Find where the given text appears and provide that cell's center as [x, y] coordinate. 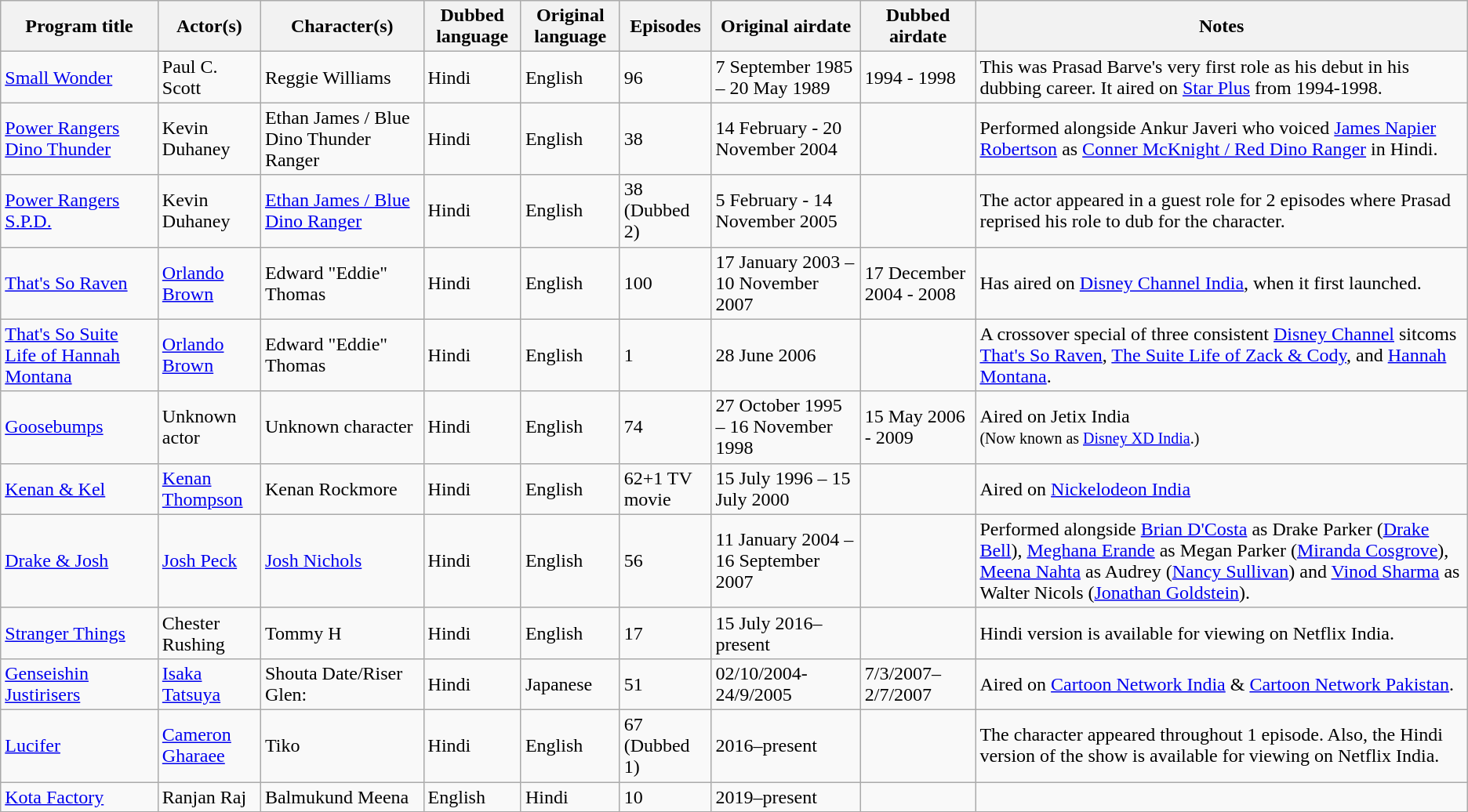
Chester Rushing [209, 633]
Japanese [570, 683]
51 [665, 683]
Balmukund Meena [342, 797]
2016–present [786, 745]
67(Dubbed 1) [665, 745]
14 February - 20 November 2004 [786, 139]
02/10/2004-24/9/2005 [786, 683]
Ethan James / Blue Dino Thunder Ranger [342, 139]
74 [665, 427]
96 [665, 77]
Character(s) [342, 27]
15 July 2016–present [786, 633]
Power Rangers S.P.D. [80, 211]
This was Prasad Barve's very first role as his debut in his dubbing career. It aired on Star Plus from 1994-1998. [1222, 77]
1 [665, 355]
Cameron Gharaee [209, 745]
Aired on Jetix India (Now known as Disney XD India.) [1222, 427]
28 June 2006 [786, 355]
A crossover special of three consistent Disney Channel sitcoms That's So Raven, The Suite Life of Zack & Cody, and Hannah Montana. [1222, 355]
Notes [1222, 27]
Stranger Things [80, 633]
17 [665, 633]
Episodes [665, 27]
Ranjan Raj [209, 797]
11 January 2004 – 16 September 2007 [786, 561]
That's So Suite Life of Hannah Montana [80, 355]
Drake & Josh [80, 561]
Lucifer [80, 745]
Performed alongside Ankur Javeri who voiced James Napier Robertson as Conner McKnight / Red Dino Ranger in Hindi. [1222, 139]
Unknown actor [209, 427]
Program title [80, 27]
Original language [570, 27]
Isaka Tatsuya [209, 683]
Shouta Date/Riser Glen: [342, 683]
Kenan & Kel [80, 489]
Goosebumps [80, 427]
Tiko [342, 745]
27 October 1995 – 16 November 1998 [786, 427]
Small Wonder [80, 77]
62+1 TV movie [665, 489]
10 [665, 797]
7/3/2007–2/7/2007 [917, 683]
The character appeared throughout 1 episode. Also, the Hindi version of the show is available for viewing on Netflix India. [1222, 745]
56 [665, 561]
1994 - 1998 [917, 77]
Tommy H [342, 633]
Josh Peck [209, 561]
Aired on Cartoon Network India & Cartoon Network Pakistan. [1222, 683]
Unknown character [342, 427]
Josh Nichols [342, 561]
Aired on Nickelodeon India [1222, 489]
Has aired on Disney Channel India, when it first launched. [1222, 283]
15 May 2006 - 2009 [917, 427]
5 February - 14 November 2005 [786, 211]
15 July 1996 – 15 July 2000 [786, 489]
Original airdate [786, 27]
Dubbed airdate [917, 27]
Kota Factory [80, 797]
Ethan James / Blue Dino Ranger [342, 211]
That's So Raven [80, 283]
Kenan Thompson [209, 489]
Dubbed language [472, 27]
7 September 1985 – 20 May 1989 [786, 77]
Actor(s) [209, 27]
38(Dubbed 2) [665, 211]
17 January 2003 – 10 November 2007 [786, 283]
Reggie Williams [342, 77]
Kenan Rockmore [342, 489]
2019–present [786, 797]
Power Rangers Dino Thunder [80, 139]
Paul C. Scott [209, 77]
100 [665, 283]
38 [665, 139]
17 December 2004 - 2008 [917, 283]
Hindi version is available for viewing on Netflix India. [1222, 633]
Genseishin Justirisers [80, 683]
The actor appeared in a guest role for 2 episodes where Prasad reprised his role to dub for the character. [1222, 211]
